Identify which cell holds the provided text, then report its [x, y] central coordinate. 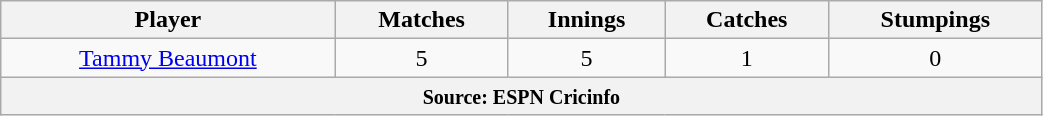
Innings [586, 20]
1 [747, 58]
Stumpings [936, 20]
Player [168, 20]
Catches [747, 20]
Tammy Beaumont [168, 58]
Matches [422, 20]
0 [936, 58]
Source: ESPN Cricinfo [522, 96]
